From the cell containing the given text, extract its center point as [x, y] coordinate. 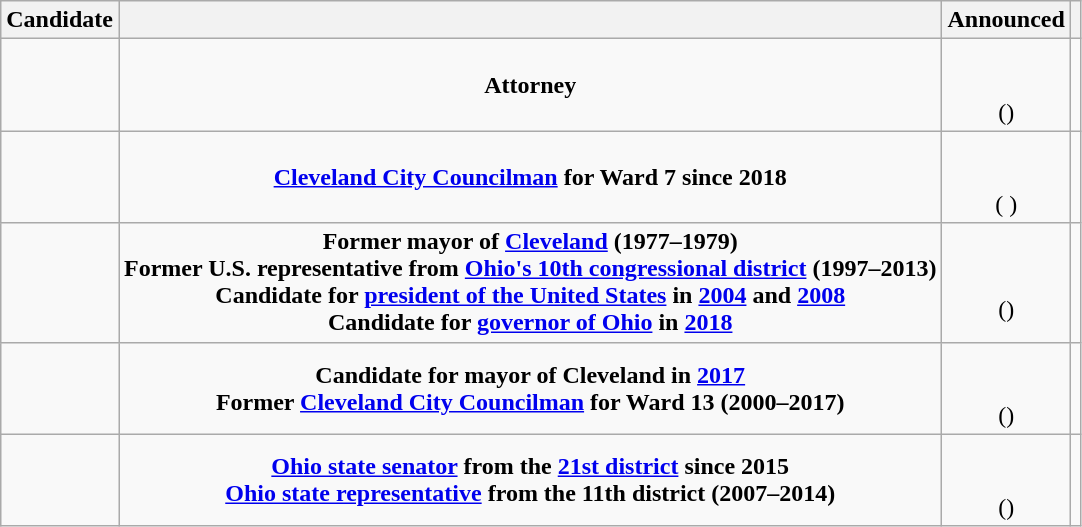
Cleveland City Councilman for Ward 7 since 2018 [530, 177]
Candidate for mayor of Cleveland in 2017Former Cleveland City Councilman for Ward 13 (2000–2017) [530, 388]
Attorney [530, 85]
Announced [1006, 20]
Candidate [60, 20]
Ohio state senator from the 21st district since 2015Ohio state representative from the 11th district (2007–2014) [530, 480]
( ) [1006, 177]
